From the cell containing the given text, extract its center point as (X, Y) coordinate. 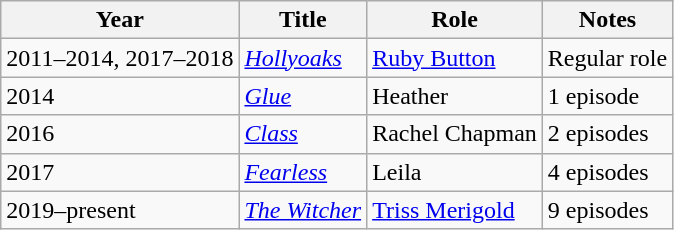
9 episodes (607, 210)
Hollyoaks (303, 58)
Regular role (607, 58)
Rachel Chapman (455, 134)
4 episodes (607, 172)
Class (303, 134)
Heather (455, 96)
1 episode (607, 96)
Glue (303, 96)
Leila (455, 172)
Title (303, 20)
2011–2014, 2017–2018 (120, 58)
Ruby Button (455, 58)
Notes (607, 20)
Fearless (303, 172)
Role (455, 20)
2019–present (120, 210)
2014 (120, 96)
Triss Merigold (455, 210)
2 episodes (607, 134)
2016 (120, 134)
2017 (120, 172)
The Witcher (303, 210)
Year (120, 20)
